Output the (X, Y) coordinate of the center of the cell containing the given text.  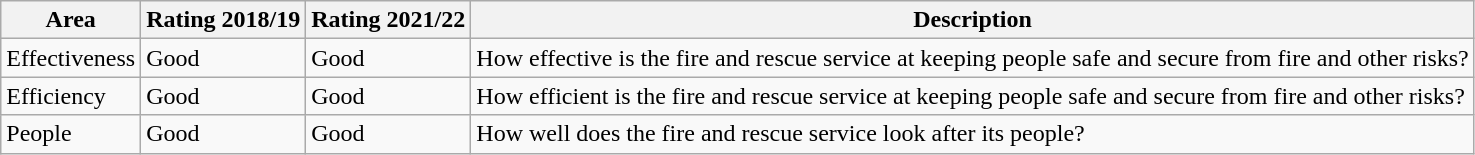
Effectiveness (71, 58)
Area (71, 20)
How efficient is the fire and rescue service at keeping people safe and secure from fire and other risks? (973, 96)
Efficiency (71, 96)
Rating 2021/22 (388, 20)
Rating 2018/19 (224, 20)
How well does the fire and rescue service look after its people? (973, 134)
How effective is the fire and rescue service at keeping people safe and secure from fire and other risks? (973, 58)
People (71, 134)
Description (973, 20)
